Locate the cell with the specified text and output its (X, Y) center coordinate. 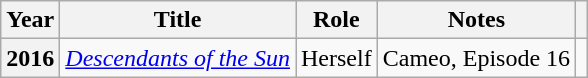
2016 (30, 58)
Year (30, 20)
Herself (337, 58)
Notes (476, 20)
Role (337, 20)
Descendants of the Sun (178, 58)
Cameo, Episode 16 (476, 58)
Title (178, 20)
